Capture the cell that displays the provided text and extract its [X, Y] central coordinate. 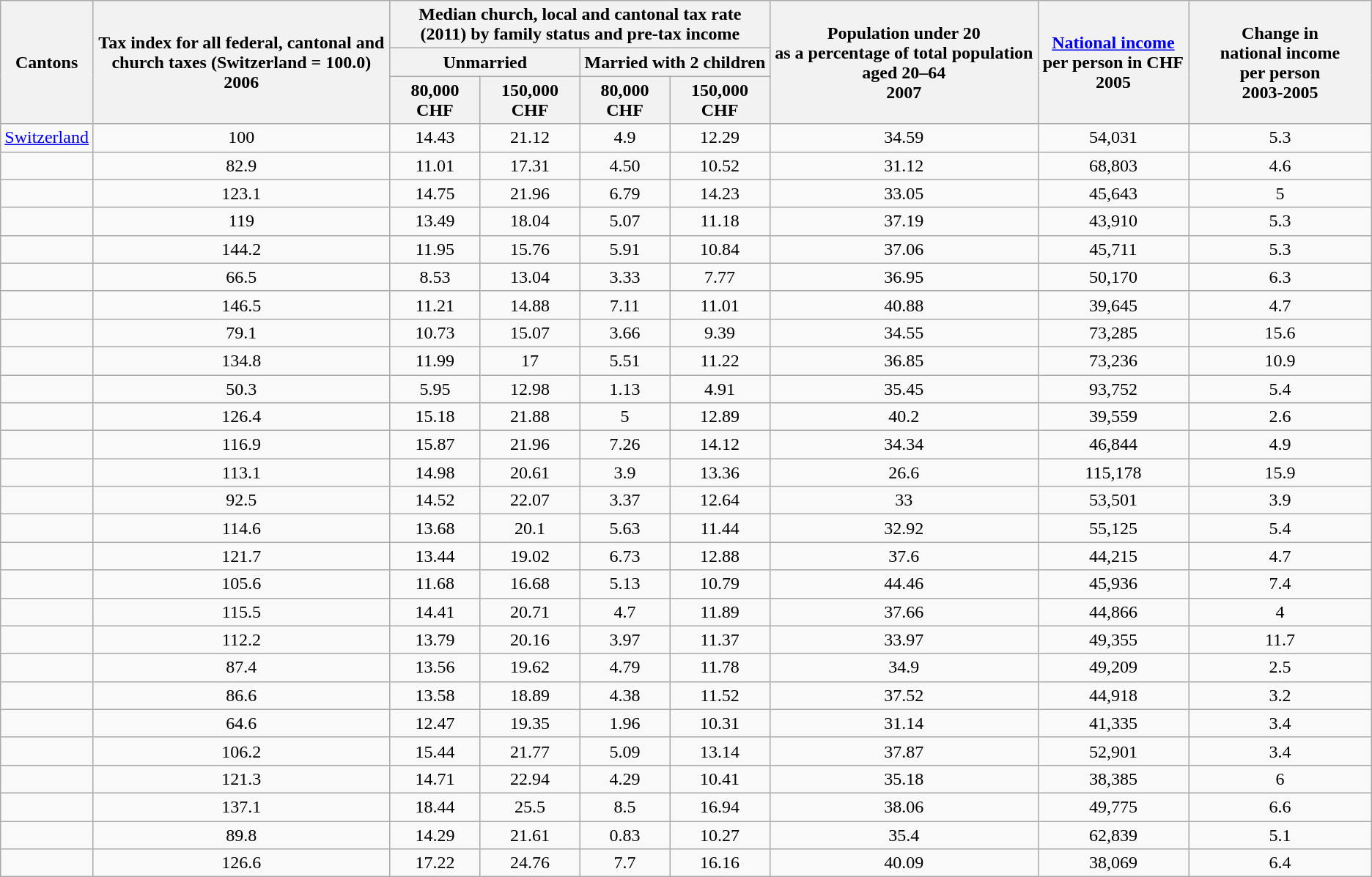
34.9 [904, 667]
6.73 [624, 556]
40.09 [904, 863]
20.16 [531, 640]
82.9 [241, 166]
7.77 [720, 277]
22.07 [531, 500]
14.71 [435, 779]
Switzerland [47, 138]
50,170 [1113, 277]
6.6 [1280, 807]
Married with 2 children [674, 62]
20.1 [531, 528]
18.44 [435, 807]
5.1 [1280, 835]
Unmarried [485, 62]
35.45 [904, 389]
15.6 [1280, 333]
15.76 [531, 249]
33.05 [904, 193]
55,125 [1113, 528]
105.6 [241, 584]
5.91 [624, 249]
13.58 [435, 695]
44,918 [1113, 695]
73,236 [1113, 360]
39,559 [1113, 417]
18.89 [531, 695]
12.29 [720, 138]
115.5 [241, 612]
39,645 [1113, 305]
11.37 [720, 640]
3.37 [624, 500]
89.8 [241, 835]
35.18 [904, 779]
19.62 [531, 667]
5.51 [624, 360]
10.73 [435, 333]
87.4 [241, 667]
11.68 [435, 584]
106.2 [241, 751]
3.33 [624, 277]
31.12 [904, 166]
34.59 [904, 138]
31.14 [904, 723]
11.78 [720, 667]
137.1 [241, 807]
0.83 [624, 835]
14.23 [720, 193]
10.27 [720, 835]
11.22 [720, 360]
44,866 [1113, 612]
38,069 [1113, 863]
2.6 [1280, 417]
53,501 [1113, 500]
21.77 [531, 751]
14.29 [435, 835]
4 [1280, 612]
79.1 [241, 333]
45,643 [1113, 193]
92.5 [241, 500]
86.6 [241, 695]
10.79 [720, 584]
37.66 [904, 612]
38,385 [1113, 779]
13.44 [435, 556]
37.6 [904, 556]
4.6 [1280, 166]
121.7 [241, 556]
22.94 [531, 779]
45,936 [1113, 584]
46,844 [1113, 445]
14.75 [435, 193]
21.88 [531, 417]
34.55 [904, 333]
36.85 [904, 360]
8.53 [435, 277]
11.89 [720, 612]
5.13 [624, 584]
6 [1280, 779]
Tax index for all federal, cantonal and church taxes (Switzerland = 100.0) 2006 [241, 62]
123.1 [241, 193]
126.6 [241, 863]
32.92 [904, 528]
14.98 [435, 473]
5.09 [624, 751]
Change in national income per person 2003-2005 [1280, 62]
113.1 [241, 473]
12.98 [531, 389]
13.79 [435, 640]
37.19 [904, 221]
14.88 [531, 305]
14.12 [720, 445]
10.52 [720, 166]
54,031 [1113, 138]
36.95 [904, 277]
26.6 [904, 473]
15.18 [435, 417]
44.46 [904, 584]
15.44 [435, 751]
16.68 [531, 584]
14.43 [435, 138]
13.36 [720, 473]
40.88 [904, 305]
24.76 [531, 863]
3.66 [624, 333]
7.26 [624, 445]
19.02 [531, 556]
4.29 [624, 779]
4.79 [624, 667]
1.13 [624, 389]
16.94 [720, 807]
50.3 [241, 389]
126.4 [241, 417]
14.41 [435, 612]
115,178 [1113, 473]
33.97 [904, 640]
11.44 [720, 528]
17.22 [435, 863]
121.3 [241, 779]
6.79 [624, 193]
52,901 [1113, 751]
6.3 [1280, 277]
5.07 [624, 221]
19.35 [531, 723]
112.2 [241, 640]
4.38 [624, 695]
35.4 [904, 835]
13.04 [531, 277]
11.99 [435, 360]
134.8 [241, 360]
68,803 [1113, 166]
33 [904, 500]
93,752 [1113, 389]
40.2 [904, 417]
43,910 [1113, 221]
10.31 [720, 723]
Population under 20 as a percentage of total population aged 20–64 2007 [904, 62]
3.97 [624, 640]
37.06 [904, 249]
11.95 [435, 249]
10.9 [1280, 360]
1.96 [624, 723]
11.52 [720, 695]
100 [241, 138]
73,285 [1113, 333]
37.52 [904, 695]
7.11 [624, 305]
119 [241, 221]
7.4 [1280, 584]
Median church, local and cantonal tax rate (2011) by family status and pre-tax income [580, 25]
14.52 [435, 500]
Cantons [47, 62]
20.71 [531, 612]
12.88 [720, 556]
4.91 [720, 389]
11.21 [435, 305]
15.87 [435, 445]
17.31 [531, 166]
21.12 [531, 138]
37.87 [904, 751]
64.6 [241, 723]
13.49 [435, 221]
15.07 [531, 333]
66.5 [241, 277]
12.47 [435, 723]
38.06 [904, 807]
16.16 [720, 863]
11.7 [1280, 640]
13.56 [435, 667]
10.84 [720, 249]
44,215 [1113, 556]
3.2 [1280, 695]
25.5 [531, 807]
5.63 [624, 528]
12.89 [720, 417]
49,775 [1113, 807]
4.50 [624, 166]
114.6 [241, 528]
34.34 [904, 445]
5.95 [435, 389]
8.5 [624, 807]
144.2 [241, 249]
41,335 [1113, 723]
116.9 [241, 445]
146.5 [241, 305]
10.41 [720, 779]
2.5 [1280, 667]
45,711 [1113, 249]
6.4 [1280, 863]
21.61 [531, 835]
11.18 [720, 221]
18.04 [531, 221]
7.7 [624, 863]
20.61 [531, 473]
15.9 [1280, 473]
12.64 [720, 500]
17 [531, 360]
49,209 [1113, 667]
13.14 [720, 751]
62,839 [1113, 835]
49,355 [1113, 640]
9.39 [720, 333]
13.68 [435, 528]
National income per person in CHF 2005 [1113, 62]
